Provide the (x, y) coordinate of the cell's center where the given text is located.  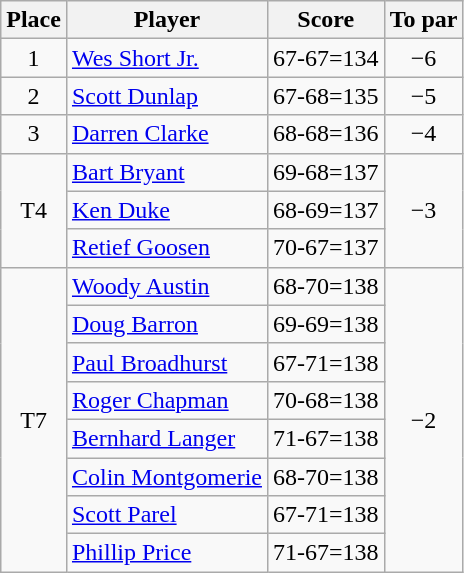
Bart Bryant (166, 172)
Phillip Price (166, 553)
Wes Short Jr. (166, 58)
Scott Parel (166, 515)
3 (34, 134)
Paul Broadhurst (166, 362)
67-67=134 (326, 58)
Colin Montgomerie (166, 477)
Roger Chapman (166, 400)
67-68=135 (326, 96)
1 (34, 58)
−3 (424, 210)
T4 (34, 210)
Woody Austin (166, 286)
Scott Dunlap (166, 96)
Doug Barron (166, 324)
Score (326, 20)
To par (424, 20)
2 (34, 96)
−5 (424, 96)
−4 (424, 134)
Bernhard Langer (166, 438)
−2 (424, 419)
T7 (34, 419)
70-67=137 (326, 248)
Place (34, 20)
69-68=137 (326, 172)
Player (166, 20)
68-68=136 (326, 134)
Retief Goosen (166, 248)
Ken Duke (166, 210)
70-68=138 (326, 400)
68-69=137 (326, 210)
69-69=138 (326, 324)
Darren Clarke (166, 134)
−6 (424, 58)
